From the cell containing the given text, extract its center point as (X, Y) coordinate. 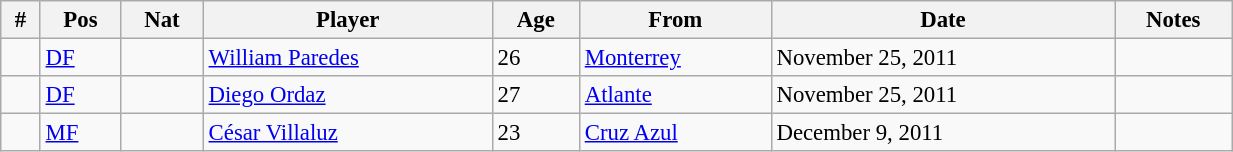
December 9, 2011 (943, 133)
Cruz Azul (675, 133)
Notes (1174, 20)
Atlante (675, 95)
MF (80, 133)
Monterrey (675, 58)
William Paredes (348, 58)
26 (536, 58)
# (20, 20)
Age (536, 20)
Date (943, 20)
César Villaluz (348, 133)
Nat (162, 20)
23 (536, 133)
Player (348, 20)
Pos (80, 20)
From (675, 20)
Diego Ordaz (348, 95)
27 (536, 95)
